For the text-containing cell, return its midpoint in [x, y] coordinate format. 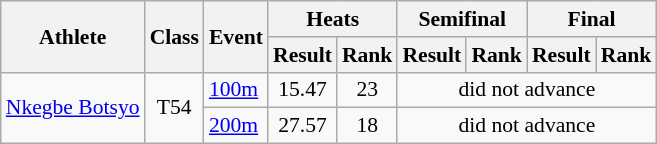
Final [592, 19]
Athlete [73, 36]
18 [368, 126]
T54 [174, 108]
27.57 [302, 126]
Event [236, 36]
100m [236, 90]
Heats [332, 19]
Nkegbe Botsyo [73, 108]
23 [368, 90]
Semifinal [462, 19]
15.47 [302, 90]
200m [236, 126]
Class [174, 36]
